Capture the cell that displays the provided text and extract its (X, Y) central coordinate. 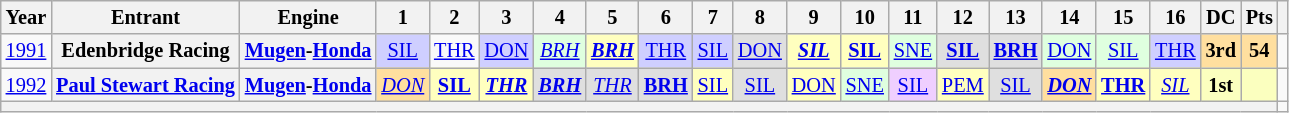
16 (1175, 17)
6 (666, 17)
Year (26, 17)
DC (1221, 17)
2 (454, 17)
54 (1260, 51)
Paul Stewart Racing (146, 85)
14 (1069, 17)
1 (402, 17)
3rd (1221, 51)
3 (507, 17)
4 (560, 17)
Pts (1260, 17)
8 (760, 17)
13 (1016, 17)
Engine (308, 17)
Entrant (146, 17)
PEM (963, 85)
12 (963, 17)
5 (612, 17)
1st (1221, 85)
11 (913, 17)
Edenbridge Racing (146, 51)
7 (713, 17)
1992 (26, 85)
15 (1123, 17)
10 (865, 17)
1991 (26, 51)
9 (814, 17)
